Return [X, Y] of the center of cell containing provided text 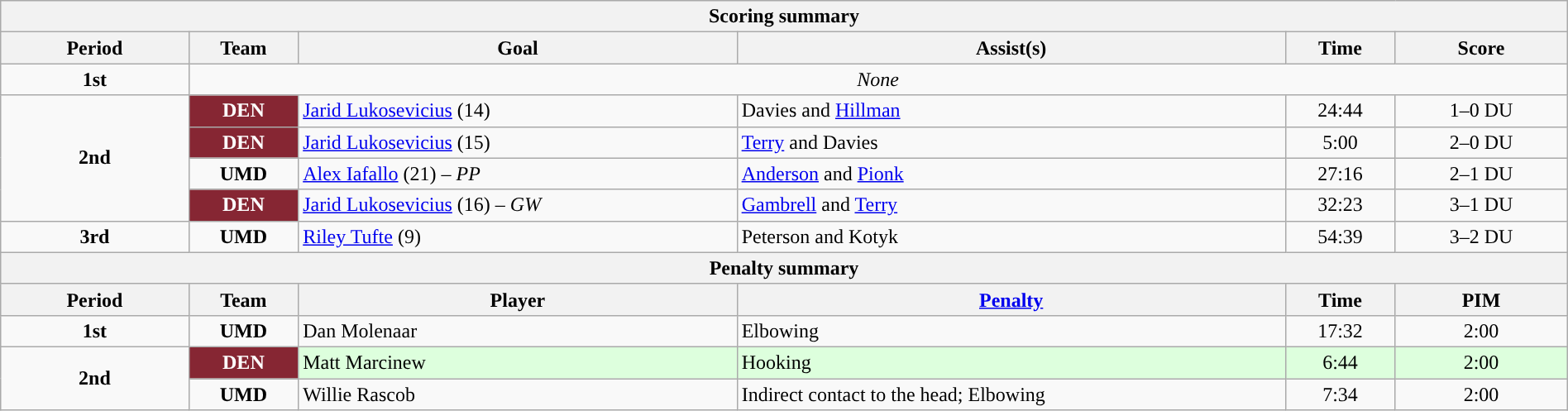
Penalty summary [784, 268]
5:00 [1340, 142]
Indirect contact to the head; Elbowing [1011, 394]
Dan Molenaar [518, 331]
32:23 [1340, 205]
3–1 DU [1481, 205]
Alex Iafallo (21) – PP [518, 174]
2–1 DU [1481, 174]
Hooking [1011, 362]
6:44 [1340, 362]
Peterson and Kotyk [1011, 237]
Player [518, 299]
3–2 DU [1481, 237]
17:32 [1340, 331]
Willie Rascob [518, 394]
Jarid Lukosevicius (14) [518, 111]
24:44 [1340, 111]
Penalty [1011, 299]
Davies and Hillman [1011, 111]
Gambrell and Terry [1011, 205]
Matt Marcinew [518, 362]
Jarid Lukosevicius (16) – GW [518, 205]
2–0 DU [1481, 142]
Goal [518, 48]
1–0 DU [1481, 111]
Riley Tufte (9) [518, 237]
3rd [94, 237]
Score [1481, 48]
None [878, 79]
PIM [1481, 299]
27:16 [1340, 174]
Terry and Davies [1011, 142]
Assist(s) [1011, 48]
7:34 [1340, 394]
Elbowing [1011, 331]
Anderson and Pionk [1011, 174]
Jarid Lukosevicius (15) [518, 142]
Scoring summary [784, 17]
54:39 [1340, 237]
